For the text-containing cell, return its midpoint in [x, y] coordinate format. 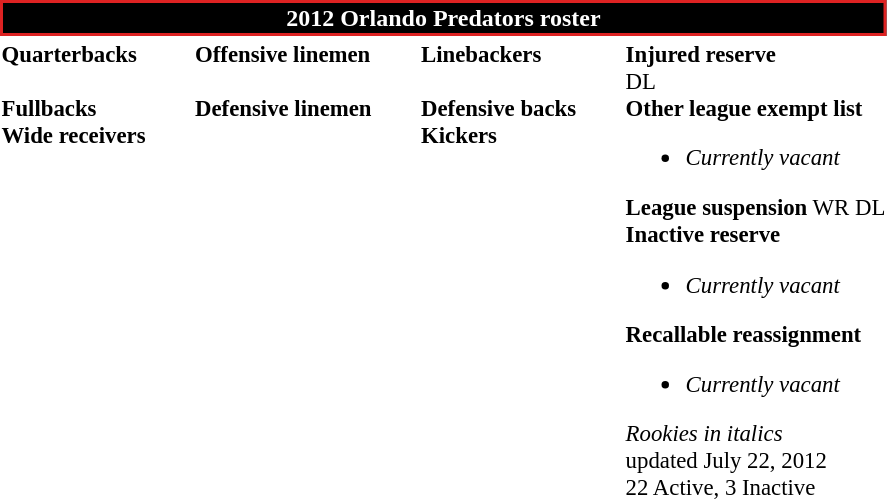
2012 Orlando Predators roster [444, 18]
